For the text-containing cell, return its midpoint in (x, y) coordinate format. 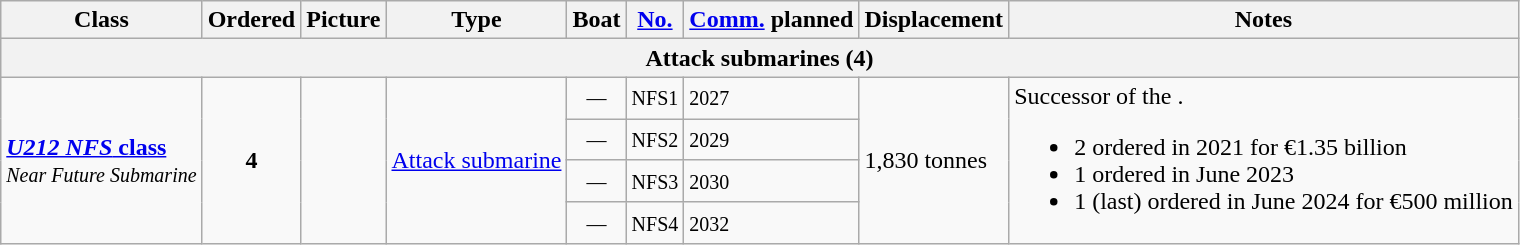
Attack submarine (476, 160)
4 (252, 160)
NFS4 (655, 223)
2032 (772, 223)
Attack submarines (4) (760, 58)
NFS2 (655, 140)
2027 (772, 98)
Boat (596, 20)
Displacement (934, 20)
NFS1 (655, 98)
Ordered (252, 20)
1,830 tonnes (934, 160)
U212 NFS classNear Future Submarine (102, 160)
2030 (772, 181)
Successor of the .2 ordered in 2021 for €1.35 billion1 ordered in June 20231 (last) ordered in June 2024 for €500 million (1264, 160)
Comm. planned (772, 20)
2029 (772, 140)
Type (476, 20)
NFS3 (655, 181)
Notes (1264, 20)
No. (655, 20)
Picture (344, 20)
Class (102, 20)
